Extract the (X, Y) coordinate from the center of the cell holding the provided text.  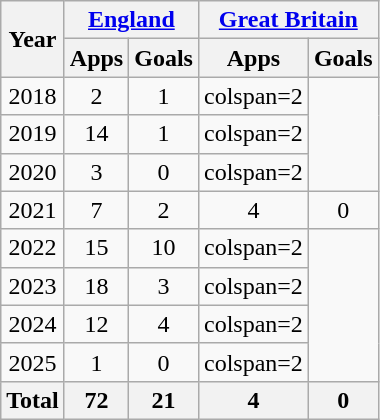
72 (96, 400)
21 (164, 400)
2019 (33, 134)
2025 (33, 362)
England (131, 20)
Year (33, 39)
15 (96, 248)
Total (33, 400)
2023 (33, 286)
12 (96, 324)
14 (96, 134)
2021 (33, 210)
7 (96, 210)
18 (96, 286)
2018 (33, 96)
2022 (33, 248)
10 (164, 248)
2024 (33, 324)
2020 (33, 172)
Great Britain (288, 20)
